Identify which cell holds the provided text, then report its (X, Y) central coordinate. 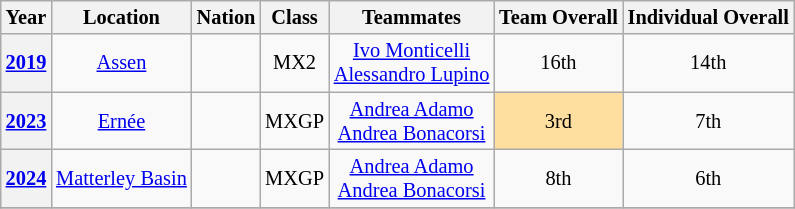
Individual Overall (708, 17)
3rd (558, 121)
Team Overall (558, 17)
Nation (226, 17)
Matterley Basin (121, 178)
7th (708, 121)
Assen (121, 63)
2019 (26, 63)
Teammates (412, 17)
MX2 (294, 63)
Ernée (121, 121)
16th (558, 63)
14th (708, 63)
8th (558, 178)
Class (294, 17)
6th (708, 178)
2024 (26, 178)
2023 (26, 121)
Location (121, 17)
Ivo MonticelliAlessandro Lupino (412, 63)
Year (26, 17)
